Return (X, Y) of the center of cell containing provided text 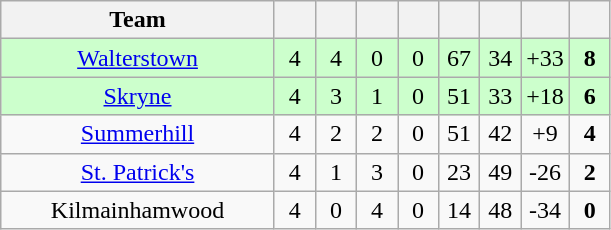
42 (500, 134)
+33 (546, 58)
Walterstown (138, 58)
Skryne (138, 96)
Kilmainhamwood (138, 210)
14 (460, 210)
-26 (546, 172)
+18 (546, 96)
Summerhill (138, 134)
6 (590, 96)
34 (500, 58)
48 (500, 210)
8 (590, 58)
33 (500, 96)
67 (460, 58)
23 (460, 172)
St. Patrick's (138, 172)
-34 (546, 210)
Team (138, 20)
+9 (546, 134)
49 (500, 172)
